Find where the given text appears and provide that cell's center as (x, y) coordinate. 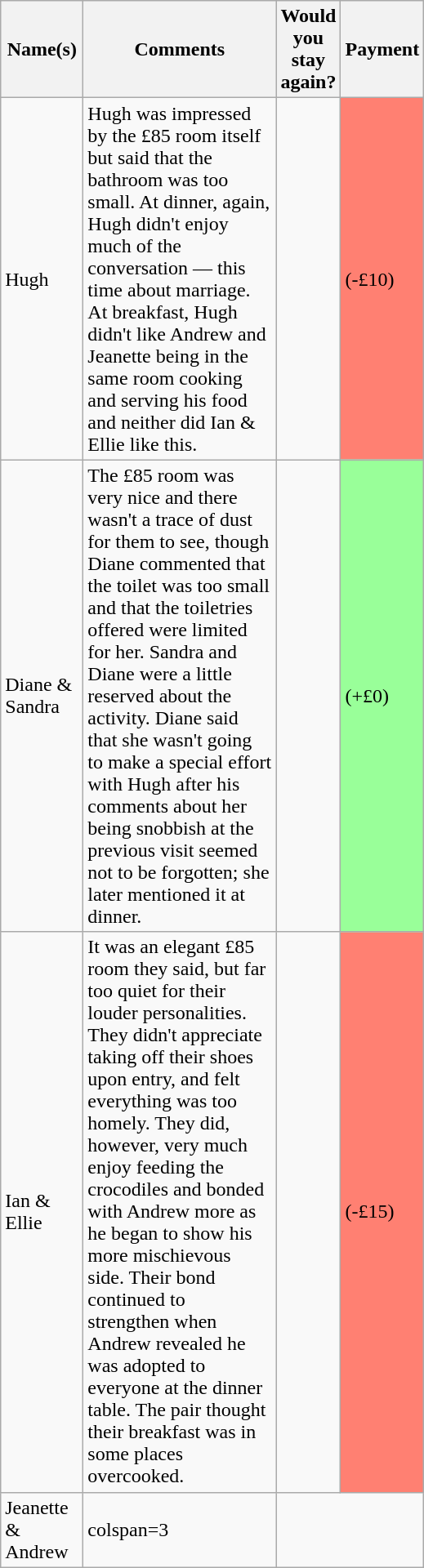
colspan=3 (180, 1530)
Diane & Sandra (42, 696)
Payment (382, 49)
Name(s) (42, 49)
Would you stay again? (309, 49)
(-£10) (382, 279)
Hugh (42, 279)
Jeanette & Andrew (42, 1530)
(-£15) (382, 1212)
(+£0) (382, 696)
Comments (180, 49)
Ian & Ellie (42, 1212)
